Output the [X, Y] coordinate of the center of the cell containing the given text.  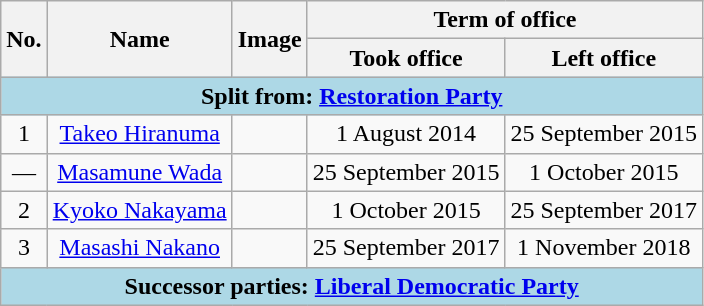
Successor parties: Liberal Democratic Party [352, 286]
Left office [604, 58]
1 [24, 134]
Takeo Hiranuma [140, 134]
2 [24, 210]
Kyoko Nakayama [140, 210]
1 November 2018 [604, 248]
Image [270, 39]
Took office [406, 58]
1 August 2014 [406, 134]
Split from: Restoration Party [352, 96]
Name [140, 39]
Masamune Wada [140, 172]
Masashi Nakano [140, 248]
Term of office [504, 20]
3 [24, 248]
— [24, 172]
No. [24, 39]
